Provide the (x, y) coordinate of the cell's center where the given text is located.  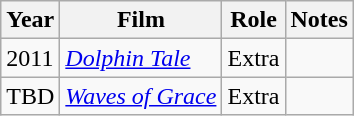
Waves of Grace (141, 96)
TBD (30, 96)
Dolphin Tale (141, 58)
2011 (30, 58)
Notes (319, 20)
Film (141, 20)
Year (30, 20)
Role (254, 20)
